Capture the cell that displays the provided text and extract its [X, Y] central coordinate. 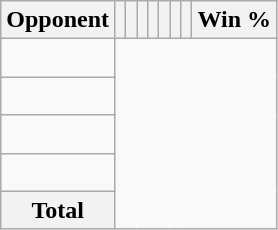
Win % [234, 20]
Opponent [58, 20]
Total [58, 210]
